Capture the cell that displays the provided text and extract its [x, y] central coordinate. 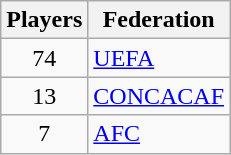
13 [44, 96]
UEFA [159, 58]
Federation [159, 20]
AFC [159, 134]
74 [44, 58]
7 [44, 134]
CONCACAF [159, 96]
Players [44, 20]
